Search for the cell housing the specified text and yield its [x, y] center coordinate. 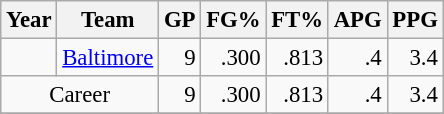
PPG [415, 20]
FG% [234, 20]
Team [108, 20]
GP [180, 20]
Career [80, 95]
Baltimore [108, 58]
Year [29, 20]
APG [358, 20]
FT% [298, 20]
